Identify which cell holds the provided text, then report its (x, y) central coordinate. 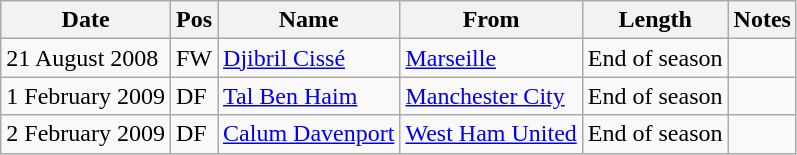
West Ham United (491, 134)
Manchester City (491, 96)
FW (194, 58)
Length (655, 20)
Calum Davenport (309, 134)
Marseille (491, 58)
1 February 2009 (86, 96)
Notes (762, 20)
Pos (194, 20)
From (491, 20)
21 August 2008 (86, 58)
Djibril Cissé (309, 58)
Date (86, 20)
Tal Ben Haim (309, 96)
2 February 2009 (86, 134)
Name (309, 20)
